Search for the cell housing the specified text and yield its (X, Y) center coordinate. 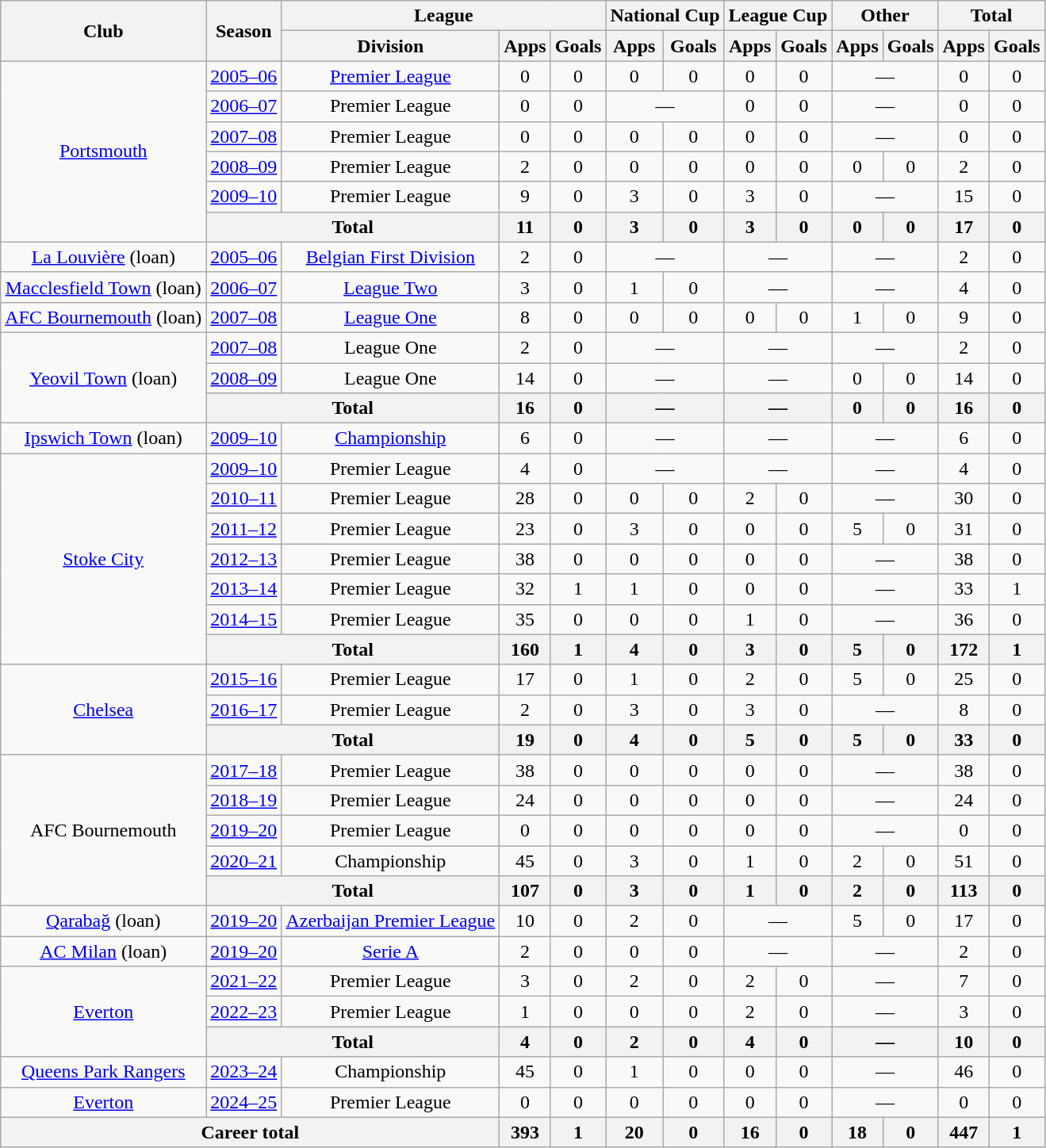
AFC Bournemouth (103, 830)
46 (964, 1072)
447 (964, 1132)
2022–23 (244, 1012)
AFC Bournemouth (loan) (103, 317)
Career total (251, 1132)
35 (525, 619)
2017–18 (244, 770)
Ipswich Town (loan) (103, 438)
25 (964, 679)
2010–11 (244, 499)
7 (964, 982)
Division (390, 46)
League (444, 16)
2020–21 (244, 860)
19 (525, 740)
30 (964, 499)
31 (964, 529)
32 (525, 589)
2015–16 (244, 679)
Queens Park Rangers (103, 1072)
18 (857, 1132)
23 (525, 529)
15 (964, 197)
National Cup (665, 16)
172 (964, 649)
113 (964, 891)
Azerbaijan Premier League (390, 921)
Qarabağ (loan) (103, 921)
Belgian First Division (390, 257)
393 (525, 1132)
League Two (390, 287)
AC Milan (loan) (103, 951)
Season (244, 31)
La Louvière (loan) (103, 257)
107 (525, 891)
Yeovil Town (loan) (103, 377)
2023–24 (244, 1072)
28 (525, 499)
160 (525, 649)
20 (634, 1132)
36 (964, 619)
51 (964, 860)
2014–15 (244, 619)
Serie A (390, 951)
2011–12 (244, 529)
2021–22 (244, 982)
Macclesfield Town (loan) (103, 287)
Club (103, 31)
Other (885, 16)
League Cup (778, 16)
2024–25 (244, 1102)
Chelsea (103, 710)
2016–17 (244, 710)
2013–14 (244, 589)
11 (525, 227)
Portsmouth (103, 151)
Stoke City (103, 559)
2012–13 (244, 559)
2018–19 (244, 800)
